Identify which cell holds the provided text, then report its [x, y] central coordinate. 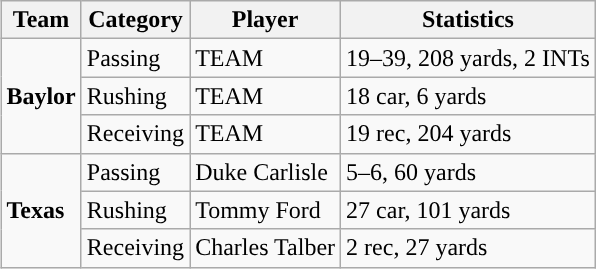
5–6, 60 yards [468, 172]
Player [266, 20]
19–39, 208 yards, 2 INTs [468, 58]
Tommy Ford [266, 210]
Team [41, 20]
Texas [41, 210]
Duke Carlisle [266, 172]
Baylor [41, 96]
Statistics [468, 20]
Category [135, 20]
18 car, 6 yards [468, 96]
19 rec, 204 yards [468, 134]
Charles Talber [266, 248]
2 rec, 27 yards [468, 248]
27 car, 101 yards [468, 210]
